Return [X, Y] of the center of cell containing provided text 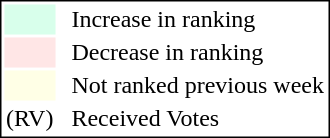
Received Votes [198, 119]
Increase in ranking [198, 19]
Decrease in ranking [198, 53]
Not ranked previous week [198, 85]
(RV) [29, 119]
